Locate the cell with the specified text and output its [x, y] center coordinate. 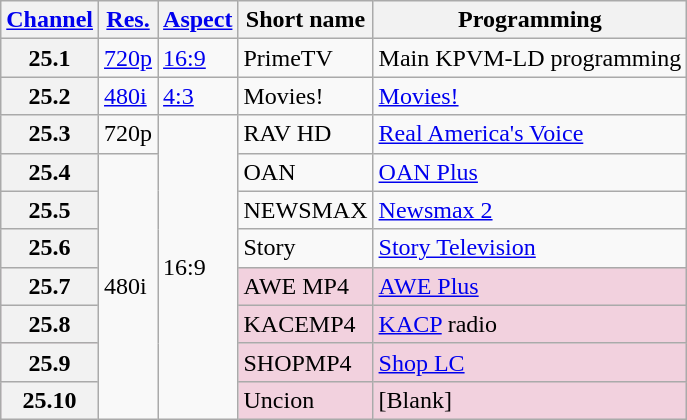
Shop LC [530, 362]
[Blank] [530, 400]
4:3 [198, 96]
25.6 [50, 248]
OAN Plus [530, 172]
25.2 [50, 96]
Channel [50, 20]
Newsmax 2 [530, 210]
25.4 [50, 172]
SHOPMP4 [306, 362]
25.1 [50, 58]
KACEMP4 [306, 324]
Main KPVM-LD programming [530, 58]
Uncion [306, 400]
25.5 [50, 210]
25.9 [50, 362]
AWE MP4 [306, 286]
Programming [530, 20]
Aspect [198, 20]
Short name [306, 20]
OAN [306, 172]
AWE Plus [530, 286]
NEWSMAX [306, 210]
Story Television [530, 248]
Res. [128, 20]
25.10 [50, 400]
Real America's Voice [530, 134]
RAV HD [306, 134]
25.3 [50, 134]
PrimeTV [306, 58]
KACP radio [530, 324]
25.8 [50, 324]
25.7 [50, 286]
Story [306, 248]
